From the cell containing the given text, extract its center point as [x, y] coordinate. 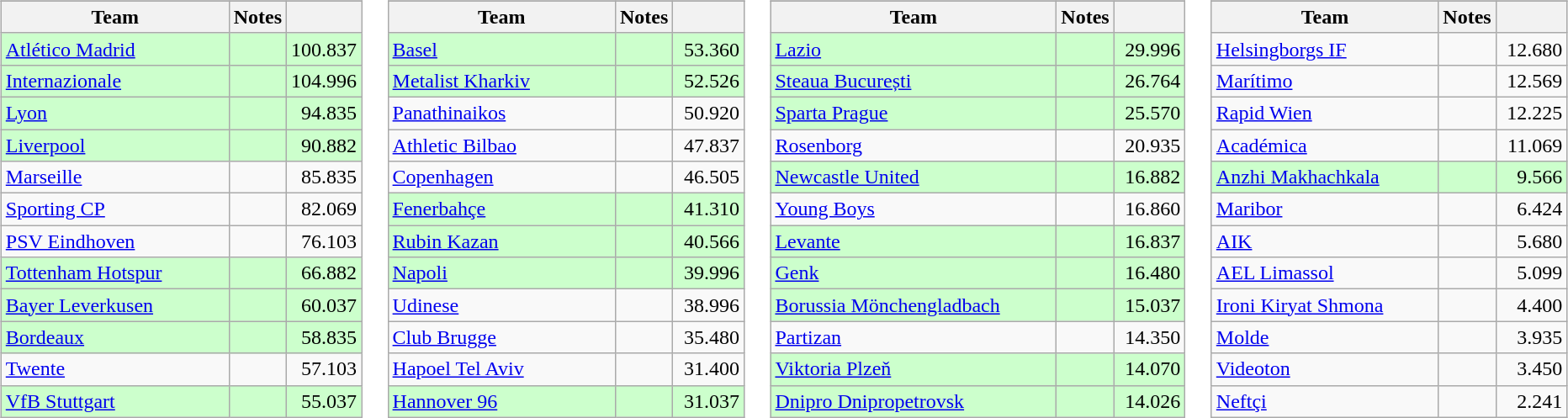
PSV Eindhoven [114, 241]
12.680 [1531, 49]
Fenerbahçe [501, 209]
Rosenborg [914, 146]
3.450 [1531, 369]
53.360 [708, 49]
Lyon [114, 113]
3.935 [1531, 337]
31.037 [708, 401]
39.996 [708, 273]
Molde [1325, 337]
104.996 [325, 81]
Anzhi Makhachkala [1325, 177]
Napoli [501, 273]
Steaua București [914, 81]
Sporting CP [114, 209]
94.835 [325, 113]
Helsingborgs IF [1325, 49]
25.570 [1149, 113]
58.835 [325, 337]
82.069 [325, 209]
Dnipro Dnipropetrovsk [914, 401]
4.400 [1531, 305]
Rubin Kazan [501, 241]
Atlético Madrid [114, 49]
20.935 [1149, 146]
46.505 [708, 177]
Maribor [1325, 209]
16.837 [1149, 241]
66.882 [325, 273]
Basel [501, 49]
Udinese [501, 305]
12.569 [1531, 81]
Internazionale [114, 81]
Videoton [1325, 369]
Ironi Kiryat Shmona [1325, 305]
6.424 [1531, 209]
Metalist Kharkiv [501, 81]
15.037 [1149, 305]
9.566 [1531, 177]
Hapoel Tel Aviv [501, 369]
2.241 [1531, 401]
16.480 [1149, 273]
Liverpool [114, 146]
Bayer Leverkusen [114, 305]
60.037 [325, 305]
Viktoria Plzeň [914, 369]
Genk [914, 273]
Borussia Mönchengladbach [914, 305]
40.566 [708, 241]
Sparta Prague [914, 113]
47.837 [708, 146]
AIK [1325, 241]
Club Brugge [501, 337]
35.480 [708, 337]
76.103 [325, 241]
Lazio [914, 49]
14.070 [1149, 369]
Neftçi [1325, 401]
Panathinaikos [501, 113]
14.350 [1149, 337]
Tottenham Hotspur [114, 273]
31.400 [708, 369]
38.996 [708, 305]
Hannover 96 [501, 401]
Bordeaux [114, 337]
Marítimo [1325, 81]
16.860 [1149, 209]
100.837 [325, 49]
12.225 [1531, 113]
Rapid Wien [1325, 113]
Marseille [114, 177]
41.310 [708, 209]
57.103 [325, 369]
Twente [114, 369]
55.037 [325, 401]
29.996 [1149, 49]
11.069 [1531, 146]
16.882 [1149, 177]
Newcastle United [914, 177]
52.526 [708, 81]
Partizan [914, 337]
5.099 [1531, 273]
AEL Limassol [1325, 273]
Académica [1325, 146]
26.764 [1149, 81]
90.882 [325, 146]
50.920 [708, 113]
Copenhagen [501, 177]
Levante [914, 241]
VfB Stuttgart [114, 401]
5.680 [1531, 241]
14.026 [1149, 401]
Athletic Bilbao [501, 146]
85.835 [325, 177]
Young Boys [914, 209]
